Extract the (X, Y) coordinate from the center of the cell holding the provided text.  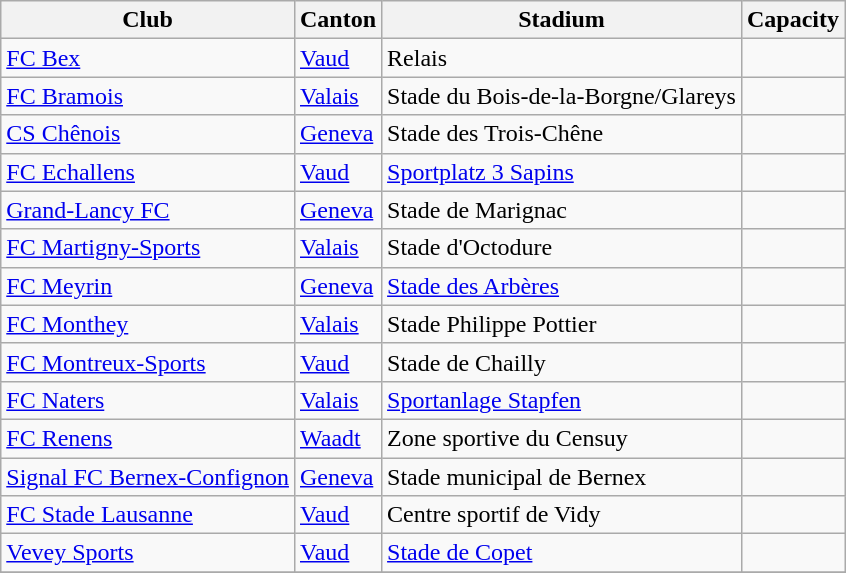
Club (148, 20)
Stade Philippe Pottier (562, 324)
CS Chênois (148, 134)
Sportplatz 3 Sapins (562, 172)
FC Echallens (148, 172)
Signal FC Bernex-Confignon (148, 477)
Sportanlage Stapfen (562, 400)
FC Bex (148, 58)
Stade municipal de Bernex (562, 477)
FC Renens (148, 438)
Vevey Sports (148, 553)
Stade des Arbères (562, 286)
Stade d'Octodure (562, 248)
Zone sportive du Censuy (562, 438)
Stade du Bois-de-la-Borgne/Glareys (562, 96)
Capacity (792, 20)
Stadium (562, 20)
FC Martigny-Sports (148, 248)
Waadt (338, 438)
Relais (562, 58)
FC Montreux-Sports (148, 362)
FC Bramois (148, 96)
Stade de Marignac (562, 210)
Stade de Copet (562, 553)
FC Naters (148, 400)
Centre sportif de Vidy (562, 515)
FC Monthey (148, 324)
FC Stade Lausanne (148, 515)
Stade des Trois-Chêne (562, 134)
Canton (338, 20)
Grand-Lancy FC (148, 210)
FC Meyrin (148, 286)
Stade de Chailly (562, 362)
